Output the [x, y] coordinate of the center of the cell containing the given text.  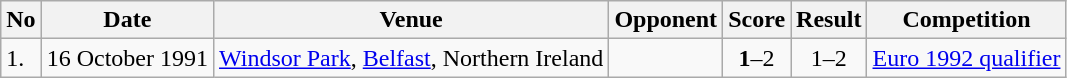
Score [757, 20]
Windsor Park, Belfast, Northern Ireland [412, 58]
1. [21, 58]
Date [127, 20]
16 October 1991 [127, 58]
Result [829, 20]
Opponent [666, 20]
Venue [412, 20]
No [21, 20]
Competition [966, 20]
Euro 1992 qualifier [966, 58]
